Provide the (X, Y) coordinate of the cell's center where the given text is located.  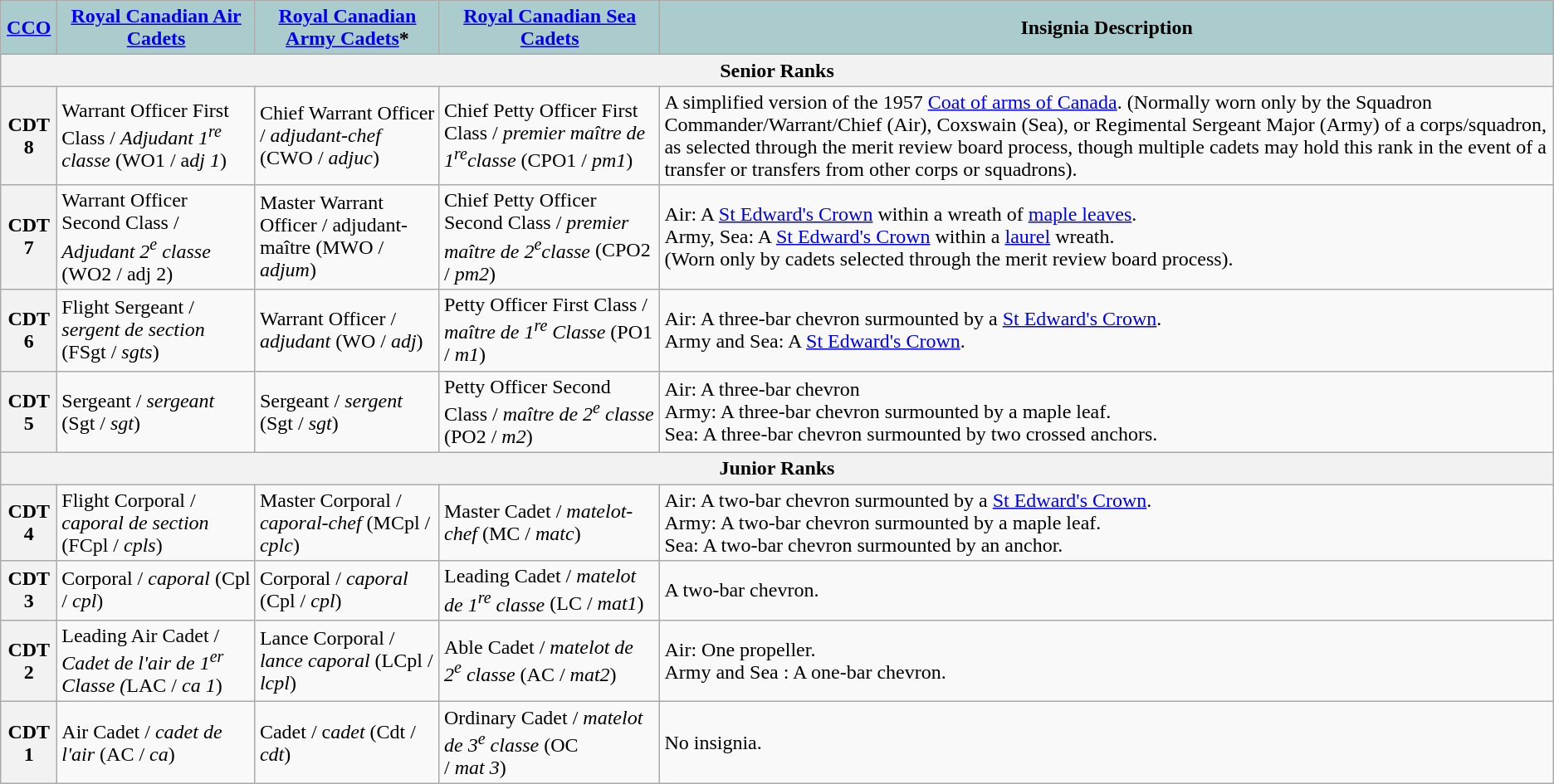
Warrant Officer / adjudant (WO / adj) (347, 330)
CDT 5 (29, 411)
Junior Ranks (777, 469)
Lance Corporal / lance caporal (LCpl / lcpl) (347, 660)
CDT 4 (29, 523)
Petty Officer First Class / maître de 1re Classe (PO1 / m1) (550, 330)
Sergeant / sergent (Sgt / sgt) (347, 411)
Air: A three-bar chevron surmounted by a St Edward's Crown.Army and Sea: A St Edward's Crown. (1107, 330)
Ordinary Cadet / matelot de 3e classe (OC/ mat 3) (550, 743)
Air Cadet / cadet de l'air (AC / ca) (156, 743)
Warrant Officer First Class / Adjudant 1re classe (WO1 / adj 1) (156, 136)
Royal Canadian Army Cadets* (347, 28)
Leading Air Cadet / Cadet de l'air de 1er Classe (LAC / ca 1) (156, 660)
No insignia. (1107, 743)
Master Corporal / caporal-chef (MCpl / cplc) (347, 523)
Air: A three-bar chevronArmy: A three-bar chevron surmounted by a maple leaf.Sea: A three-bar chevron surmounted by two crossed anchors. (1107, 411)
Cadet / cadet (Cdt / cdt) (347, 743)
Chief Petty Officer First Class / premier maître de 1reclasse (CPO1 / pm1) (550, 136)
CDT 6 (29, 330)
Royal Canadian Air Cadets (156, 28)
Royal Canadian Sea Cadets (550, 28)
Chief Warrant Officer / adjudant-chef (CWO / adjuc) (347, 136)
Chief Petty Officer Second Class / premier maître de 2eclasse (CPO2 / pm2) (550, 237)
Insignia Description (1107, 28)
Air: One propeller.Army and Sea : A one-bar chevron. (1107, 660)
CDT 8 (29, 136)
Flight Sergeant / sergent de section (FSgt / sgts) (156, 330)
Senior Ranks (777, 71)
Petty Officer Second Class / maître de 2e classe (PO2 / m2) (550, 411)
CDT 3 (29, 591)
Able Cadet / matelot de 2e classe (AC / mat2) (550, 660)
Flight Corporal / caporal de section (FCpl / cpls) (156, 523)
Master Cadet / matelot-chef (MC / matc) (550, 523)
CDT 7 (29, 237)
CDT 1 (29, 743)
Warrant Officer Second Class / Adjudant 2e classe (WO2 / adj 2) (156, 237)
Master Warrant Officer / adjudant-maître (MWO / adjum) (347, 237)
CDT 2 (29, 660)
Sergeant / sergeant (Sgt / sgt) (156, 411)
Leading Cadet / matelot de 1re classe (LC / mat1) (550, 591)
A two-bar chevron. (1107, 591)
CCO (29, 28)
